Pinpoint the cell where the given text exists, returning its [X, Y] midpoint coordinate. 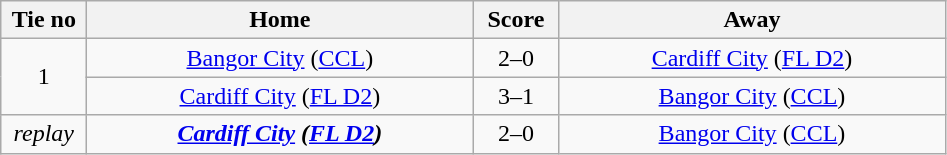
Home [280, 20]
Away [752, 20]
3–1 [516, 96]
Score [516, 20]
replay [44, 134]
1 [44, 77]
Tie no [44, 20]
